Determine the [X, Y] coordinate at the center of the cell enclosing the given text.  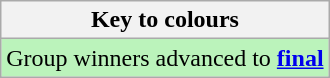
Key to colours [165, 20]
Group winners advanced to final [165, 58]
